Return the (X, Y) coordinate for the center point of the cell that contains the specified text.  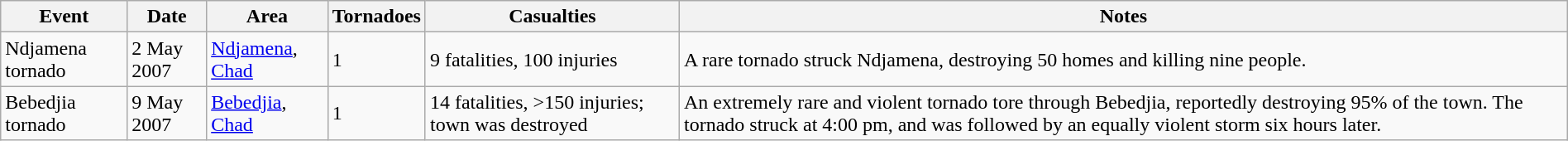
Bebedjia, Chad (268, 113)
A rare tornado struck Ndjamena, destroying 50 homes and killing nine people. (1123, 60)
Ndjamena, Chad (268, 60)
9 May 2007 (167, 113)
Event (65, 17)
Ndjamena tornado (65, 60)
Tornadoes (376, 17)
Notes (1123, 17)
14 fatalities, >150 injuries; town was destroyed (552, 113)
2 May 2007 (167, 60)
Area (268, 17)
9 fatalities, 100 injuries (552, 60)
Date (167, 17)
Casualties (552, 17)
Bebedjia tornado (65, 113)
